Output the (X, Y) coordinate of the center of the cell containing the given text.  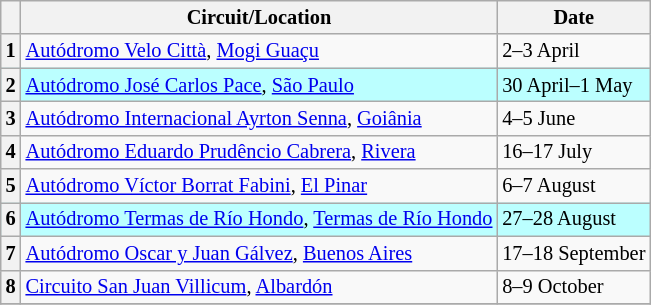
Autódromo Víctor Borrat Fabini, El Pinar (260, 186)
Circuito San Juan Villicum, Albardón (260, 287)
8 (11, 287)
6 (11, 219)
Circuit/Location (260, 17)
16–17 July (574, 152)
27–28 August (574, 219)
3 (11, 118)
1 (11, 51)
2–3 April (574, 51)
4 (11, 152)
6–7 August (574, 186)
Autódromo Termas de Río Hondo, Termas de Río Hondo (260, 219)
17–18 September (574, 253)
Autódromo Oscar y Juan Gálvez, Buenos Aires (260, 253)
Autódromo Internacional Ayrton Senna, Goiânia (260, 118)
Autódromo Velo Città, Mogi Guaçu (260, 51)
Date (574, 17)
4–5 June (574, 118)
Autódromo Eduardo Prudêncio Cabrera, Rivera (260, 152)
8–9 October (574, 287)
2 (11, 85)
7 (11, 253)
5 (11, 186)
Autódromo José Carlos Pace, São Paulo (260, 85)
30 April–1 May (574, 85)
